Determine the (x, y) coordinate at the center of the cell enclosing the given text.  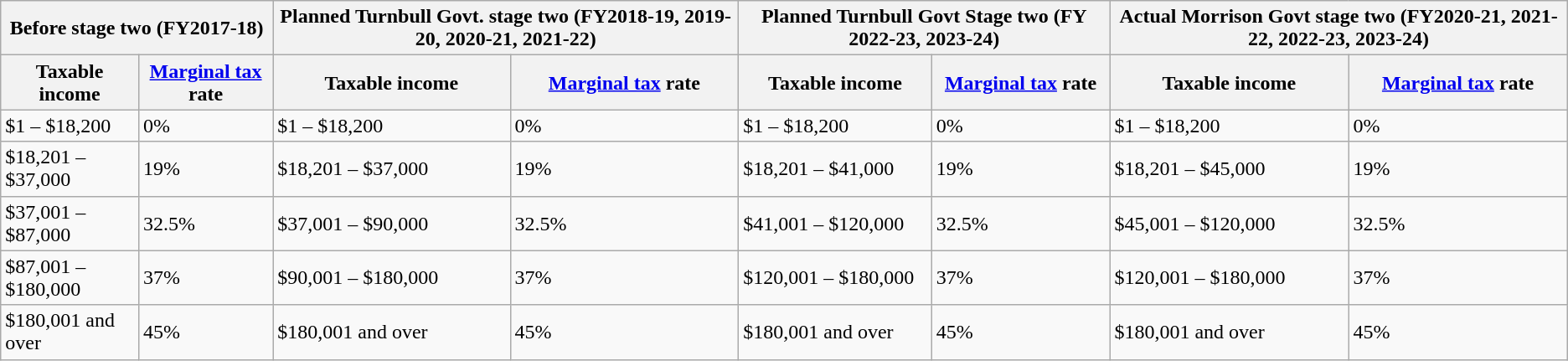
$87,001 – $180,000 (70, 278)
Planned Turnbull Govt Stage two (FY 2022-23, 2023-24) (925, 28)
$90,001 – $180,000 (392, 278)
$18,201 – $45,000 (1230, 169)
Actual Morrison Govt stage two (FY2020-21, 2021-22, 2022-23, 2023-24) (1338, 28)
$37,001 – $87,000 (70, 223)
Before stage two (FY2017-18) (137, 28)
$18,201 – $41,000 (836, 169)
Planned Turnbull Govt. stage two (FY2018-19, 2019-20, 2020-21, 2021-22) (506, 28)
$45,001 – $120,000 (1230, 223)
$41,001 – $120,000 (836, 223)
$37,001 – $90,000 (392, 223)
